Locate the cell with the specified text and output its [X, Y] center coordinate. 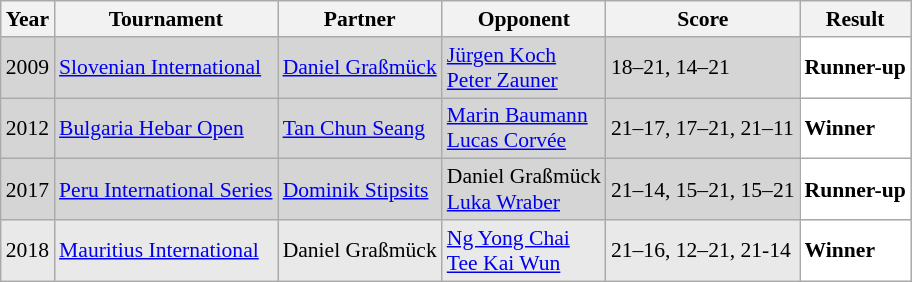
Mauritius International [166, 250]
21–17, 17–21, 21–11 [703, 128]
Marin Baumann Lucas Corvée [524, 128]
Opponent [524, 19]
Result [856, 19]
Bulgaria Hebar Open [166, 128]
2017 [28, 190]
21–16, 12–21, 21-14 [703, 250]
Partner [360, 19]
Tan Chun Seang [360, 128]
Ng Yong Chai Tee Kai Wun [524, 250]
Score [703, 19]
21–14, 15–21, 15–21 [703, 190]
Year [28, 19]
2012 [28, 128]
2018 [28, 250]
2009 [28, 68]
Slovenian International [166, 68]
Jürgen Koch Peter Zauner [524, 68]
Tournament [166, 19]
Peru International Series [166, 190]
18–21, 14–21 [703, 68]
Dominik Stipsits [360, 190]
Daniel Graßmück Luka Wraber [524, 190]
